Capture the cell that displays the provided text and extract its (X, Y) central coordinate. 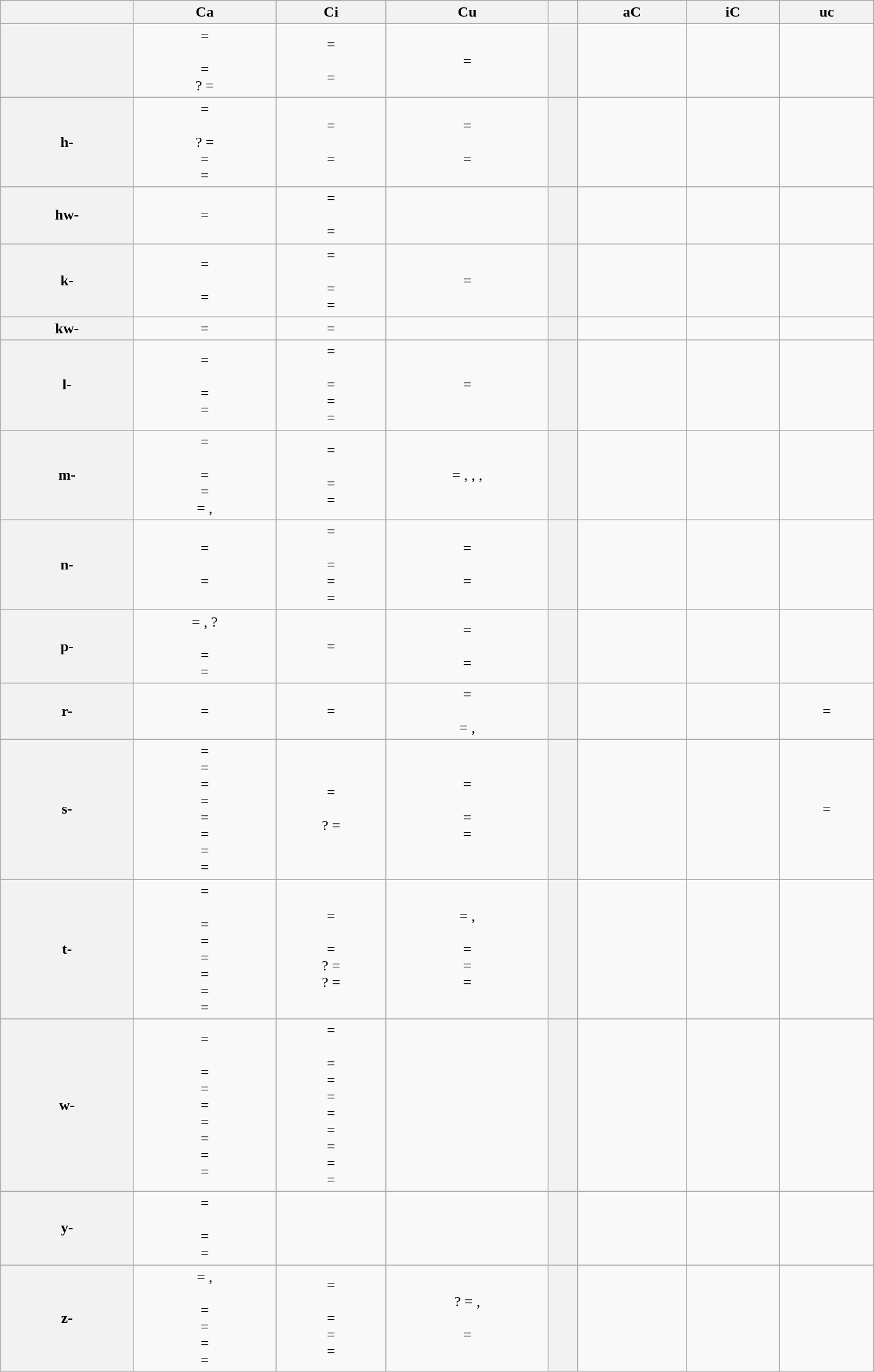
t- (67, 950)
= = ? = (205, 60)
s- (67, 809)
kw- (67, 328)
r- (67, 711)
n- (67, 565)
Ca (205, 12)
Cu (467, 12)
= , = = = (467, 950)
iC (733, 12)
= , ? = = (205, 646)
z- (67, 1318)
= ? = (331, 809)
? = , = (467, 1318)
m- (67, 475)
= , = = = = (205, 1318)
= = = = = = = (205, 950)
y- (67, 1229)
uc (827, 12)
w- (67, 1106)
= , , , (467, 475)
k- (67, 280)
l- (67, 385)
h- (67, 142)
Ci (331, 12)
p- (67, 646)
= = ? = ? = (331, 950)
= ? = = = (205, 142)
= = = = = = = = = (331, 1106)
aC (632, 12)
hw- (67, 215)
= = , (467, 711)
= = = = , (205, 475)
